Scan for the cell matching the given text and deliver its (x, y) coordinate at center. 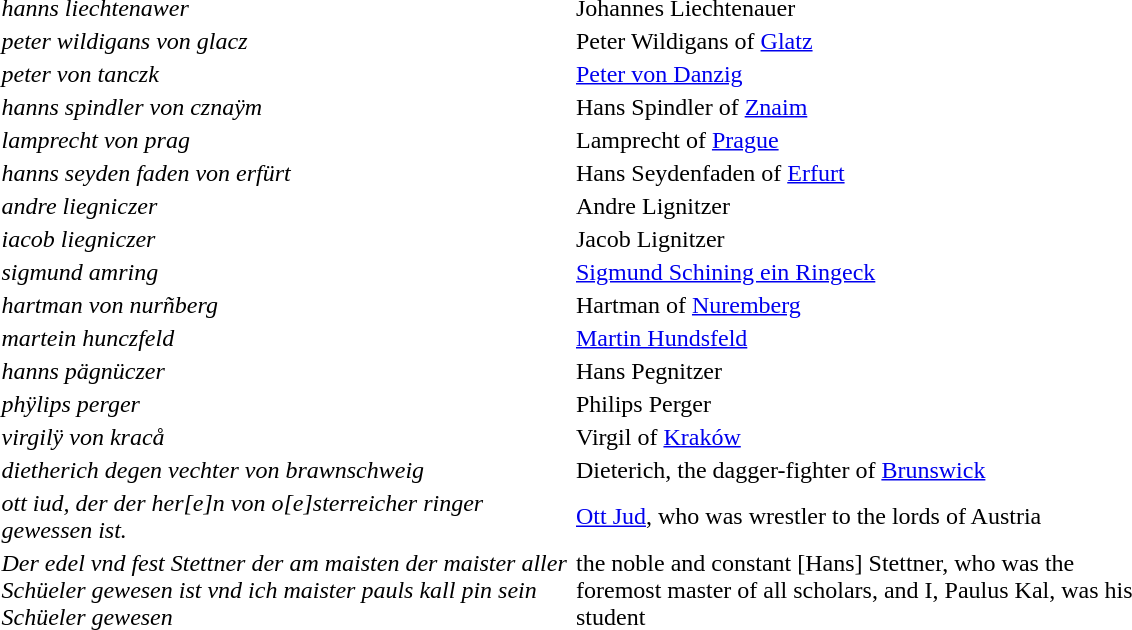
andre liegniczer (286, 206)
hanns spindler von cznaÿm (286, 107)
sigmund amring (286, 272)
hanns pägnüczer (286, 371)
martein hunczfeld (286, 338)
ott iud, der der her[e]n von o[e]sterreicher ringer gewessen ist. (286, 516)
peter wildigans von glacz (286, 41)
phÿlips perger (286, 404)
peter von tanczk (286, 74)
dietherich degen vechter von brawnschweig (286, 470)
hanns seyden faden von erfürt (286, 173)
lamprecht von prag (286, 140)
iacob liegniczer (286, 239)
hartman von nurñberg (286, 305)
virgilÿ von kracå (286, 437)
